Pinpoint the cell where the given text exists, returning its (X, Y) midpoint coordinate. 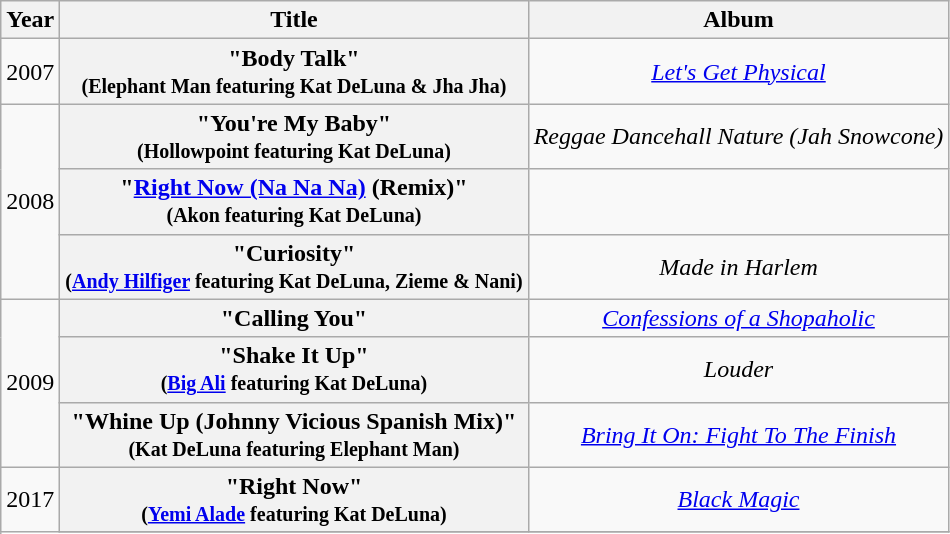
"Right Now" (Yemi Alade featuring Kat DeLuna) (294, 500)
"You're My Baby" (Hollowpoint featuring Kat DeLuna) (294, 136)
2009 (30, 383)
"Curiosity" (Andy Hilfiger featuring Kat DeLuna, Zieme & Nani) (294, 266)
2007 (30, 72)
Louder (738, 370)
"Shake It Up" (Big Ali featuring Kat DeLuna) (294, 370)
"Body Talk" (Elephant Man featuring Kat DeLuna & Jha Jha) (294, 72)
"Calling You" (294, 318)
Year (30, 20)
Made in Harlem (738, 266)
"Whine Up (Johnny Vicious Spanish Mix)" (Kat DeLuna featuring Elephant Man) (294, 434)
"Right Now (Na Na Na) (Remix)" (Akon featuring Kat DeLuna) (294, 202)
Black Magic (738, 500)
2017 (30, 500)
Confessions of a Shopaholic (738, 318)
2008 (30, 202)
Album (738, 20)
Title (294, 20)
Let's Get Physical (738, 72)
Bring It On: Fight To The Finish (738, 434)
Reggae Dancehall Nature (Jah Snowcone) (738, 136)
